Locate the cell with the specified text and output its (X, Y) center coordinate. 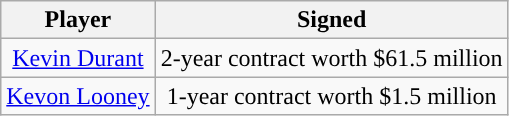
Signed (332, 20)
Player (78, 20)
Kevon Looney (78, 96)
1-year contract worth $1.5 million (332, 96)
Kevin Durant (78, 58)
2-year contract worth $61.5 million (332, 58)
